Extract the (x, y) coordinate from the center of the cell holding the provided text.  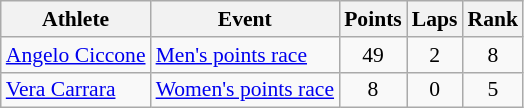
Vera Carrara (76, 90)
Event (246, 19)
Points (373, 19)
0 (435, 90)
Women's points race (246, 90)
Rank (494, 19)
5 (494, 90)
49 (373, 55)
Laps (435, 19)
Men's points race (246, 55)
Angelo Ciccone (76, 55)
Athlete (76, 19)
2 (435, 55)
